Return the (X, Y) coordinate for the center point of the cell that contains the specified text.  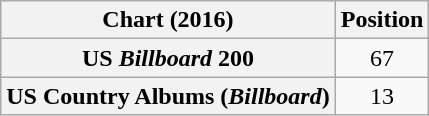
US Country Albums (Billboard) (168, 96)
Position (382, 20)
US Billboard 200 (168, 58)
67 (382, 58)
Chart (2016) (168, 20)
13 (382, 96)
